Find where the given text appears and provide that cell's center as (X, Y) coordinate. 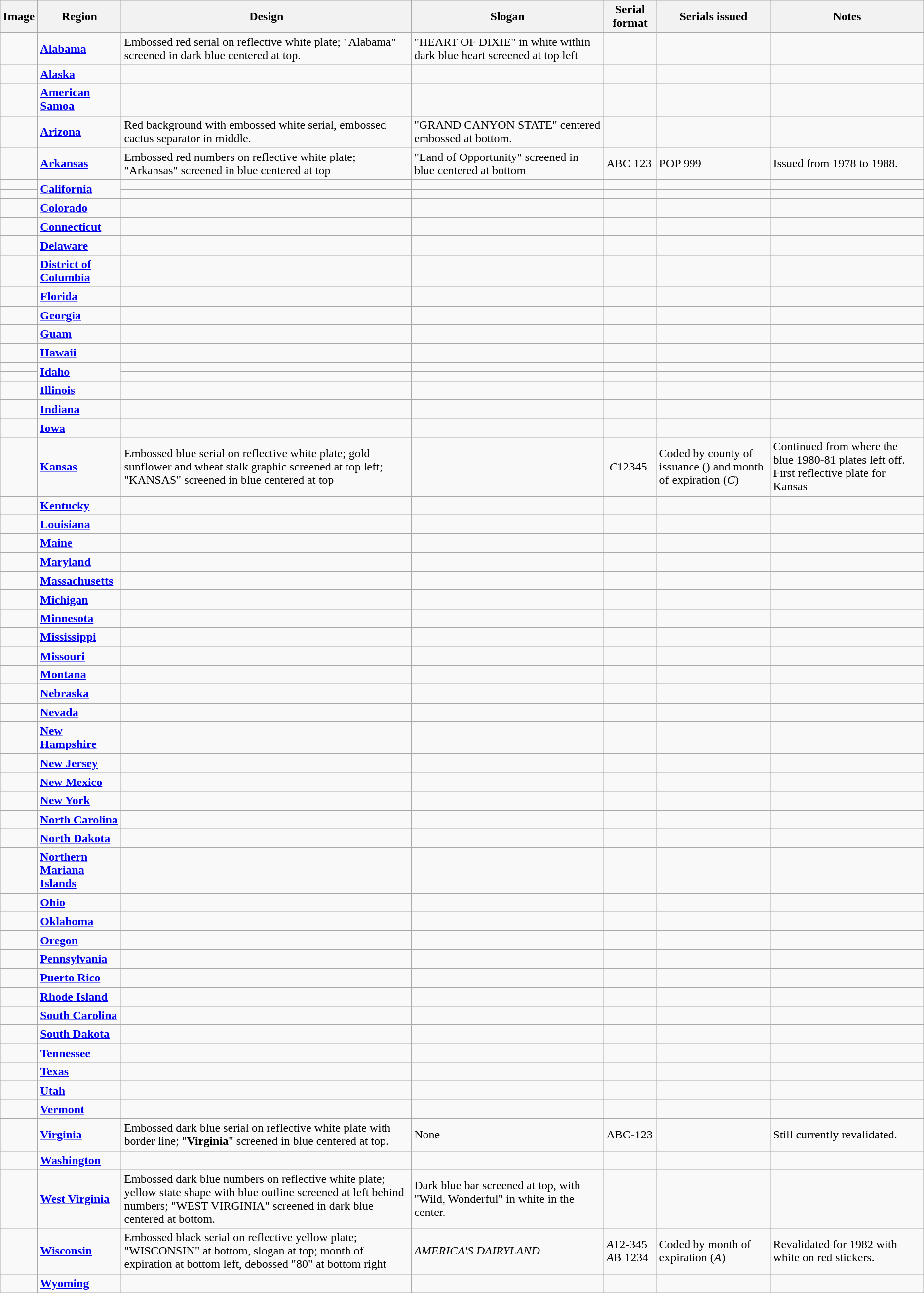
New Jersey (79, 763)
Virginia (79, 1135)
Ohio (79, 902)
Iowa (79, 428)
American Samoa (79, 100)
Mississippi (79, 637)
Indiana (79, 409)
Serials issued (714, 17)
Maryland (79, 562)
Kansas (79, 467)
Alabama (79, 48)
Alaska (79, 74)
"HEART OF DIXIE" in white within dark blue heart screened at top left (507, 48)
Pennsylvania (79, 959)
Montana (79, 675)
Embossed dark blue serial on reflective white plate with border line; "Virginia" screened in blue centered at top. (267, 1135)
Vermont (79, 1109)
Michigan (79, 599)
Dark blue bar screened at top, with "Wild, Wonderful" in white in the center. (507, 1199)
AMERICA'S DAIRYLAND (507, 1251)
New Mexico (79, 782)
Oregon (79, 940)
Design (267, 17)
Maine (79, 543)
Washington (79, 1160)
Massachusetts (79, 581)
Delaware (79, 245)
Missouri (79, 656)
Still currently revalidated. (847, 1135)
South Dakota (79, 1034)
Nebraska (79, 694)
ABC 123 (630, 164)
North Carolina (79, 820)
Region (79, 17)
Texas (79, 1072)
Continued from where the blue 1980-81 plates left off. First reflective plate for Kansas (847, 467)
"Land of Opportunity" screened in blue centered at bottom (507, 164)
Embossed red numbers on reflective white plate; "Arkansas" screened in blue centered at top (267, 164)
None (507, 1135)
Notes (847, 17)
Minnesota (79, 618)
Kentucky (79, 506)
ABC-123 (630, 1135)
Connecticut (79, 227)
Arizona (79, 131)
Hawaii (79, 353)
Red background with embossed white serial, embossed cactus separator in middle. (267, 131)
Colorado (79, 208)
West Virginia (79, 1199)
Georgia (79, 315)
A12-345AB 1234 (630, 1251)
"GRAND CANYON STATE" centered embossed at bottom. (507, 131)
Serial format (630, 17)
Wyoming (79, 1283)
Louisiana (79, 524)
Rhode Island (79, 997)
Issued from 1978 to 1988. (847, 164)
Arkansas (79, 164)
Wisconsin (79, 1251)
Idaho (79, 372)
Puerto Rico (79, 978)
Northern Mariana Islands (79, 870)
Florida (79, 296)
Tennessee (79, 1053)
Oklahoma (79, 921)
Nevada (79, 712)
Image (19, 17)
District ofColumbia (79, 271)
Utah (79, 1091)
Illinois (79, 391)
California (79, 189)
Coded by month of expiration (A) (714, 1251)
North Dakota (79, 838)
Embossed red serial on reflective white plate; "Alabama" screened in dark blue centered at top. (267, 48)
Revalidated for 1982 with white on red stickers. (847, 1251)
C12345 (630, 467)
Guam (79, 334)
Coded by county of issuance () and month of expiration (C) (714, 467)
POP 999 (714, 164)
South Carolina (79, 1016)
New Hampshire (79, 738)
Slogan (507, 17)
New York (79, 801)
